For the text-containing cell, return its midpoint in [x, y] coordinate format. 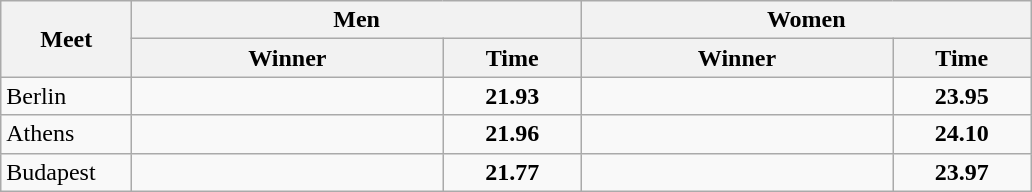
21.77 [512, 172]
21.93 [512, 96]
24.10 [962, 134]
Budapest [66, 172]
Women [806, 20]
23.97 [962, 172]
Berlin [66, 96]
Athens [66, 134]
23.95 [962, 96]
Meet [66, 39]
21.96 [512, 134]
Men [357, 20]
